Identify which cell holds the provided text, then report its [x, y] central coordinate. 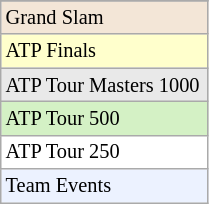
ATP Tour Masters 1000 [104, 85]
Grand Slam [104, 17]
ATP Finals [104, 51]
Team Events [104, 186]
ATP Tour 500 [104, 118]
ATP Tour 250 [104, 152]
